Search for the cell housing the specified text and yield its [x, y] center coordinate. 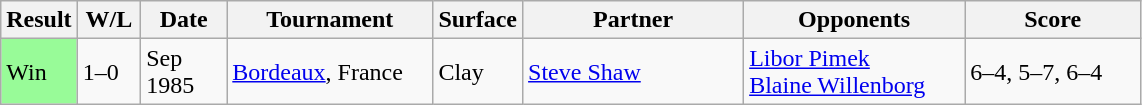
Sep 1985 [184, 72]
Score [1053, 20]
Opponents [854, 20]
W/L [109, 20]
6–4, 5–7, 6–4 [1053, 72]
Clay [478, 72]
1–0 [109, 72]
Result [39, 20]
Steve Shaw [634, 72]
Date [184, 20]
Tournament [330, 20]
Bordeaux, France [330, 72]
Surface [478, 20]
Win [39, 72]
Partner [634, 20]
Libor Pimek Blaine Willenborg [854, 72]
